Return [x, y] of the center of cell containing provided text 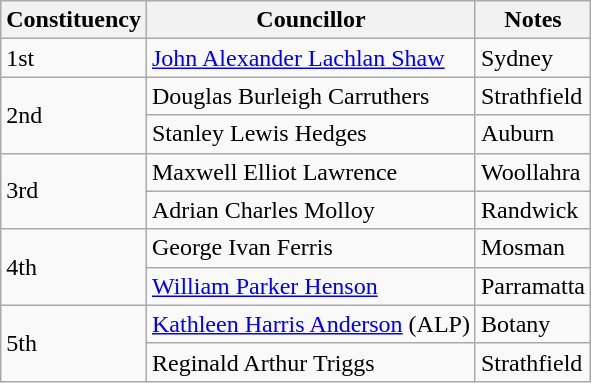
3rd [74, 191]
Councillor [310, 20]
Maxwell Elliot Lawrence [310, 172]
Notes [532, 20]
Botany [532, 324]
Stanley Lewis Hedges [310, 134]
William Parker Henson [310, 286]
4th [74, 267]
5th [74, 343]
Mosman [532, 248]
Constituency [74, 20]
John Alexander Lachlan Shaw [310, 58]
George Ivan Ferris [310, 248]
Sydney [532, 58]
1st [74, 58]
Auburn [532, 134]
Douglas Burleigh Carruthers [310, 96]
2nd [74, 115]
Adrian Charles Molloy [310, 210]
Kathleen Harris Anderson (ALP) [310, 324]
Parramatta [532, 286]
Randwick [532, 210]
Reginald Arthur Triggs [310, 362]
Woollahra [532, 172]
